Output the [X, Y] coordinate of the center of the cell containing the given text.  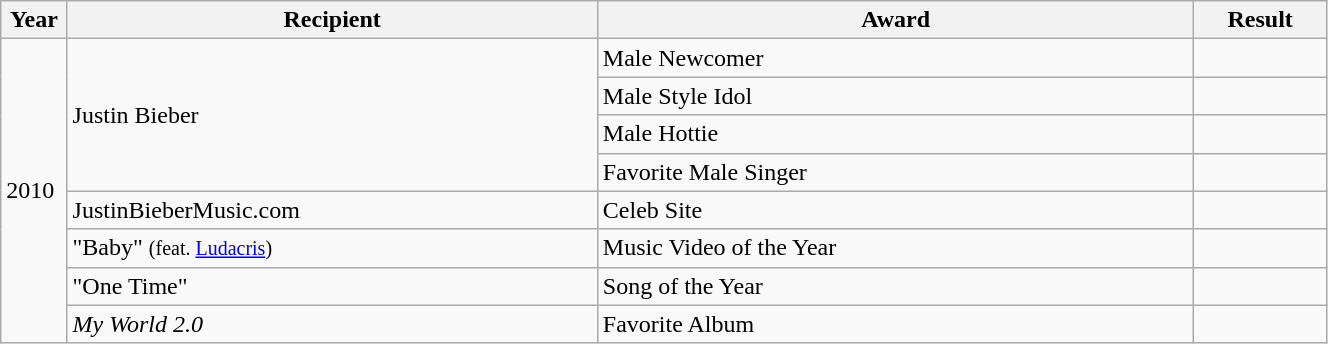
Favorite Album [896, 324]
Year [34, 20]
Celeb Site [896, 210]
Music Video of the Year [896, 248]
Recipient [332, 20]
JustinBieberMusic.com [332, 210]
2010 [34, 191]
Justin Bieber [332, 115]
Award [896, 20]
Song of the Year [896, 286]
Male Style Idol [896, 96]
Male Hottie [896, 134]
My World 2.0 [332, 324]
Male Newcomer [896, 58]
"Baby" (feat. Ludacris) [332, 248]
Result [1260, 20]
"One Time" [332, 286]
Favorite Male Singer [896, 172]
